Capture the cell that displays the provided text and extract its [X, Y] central coordinate. 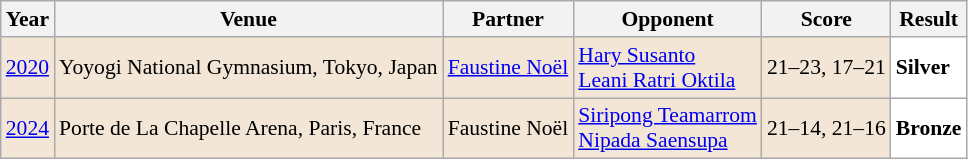
Year [28, 19]
Porte de La Chapelle Arena, Paris, France [248, 128]
Bronze [929, 128]
Yoyogi National Gymnasium, Tokyo, Japan [248, 68]
2024 [28, 128]
Hary Susanto Leani Ratri Oktila [668, 68]
Result [929, 19]
2020 [28, 68]
Partner [508, 19]
Siripong Teamarrom Nipada Saensupa [668, 128]
Score [826, 19]
Silver [929, 68]
Opponent [668, 19]
21–23, 17–21 [826, 68]
21–14, 21–16 [826, 128]
Venue [248, 19]
